Detect which cell encompasses the target text, then output its [x, y] center coordinate. 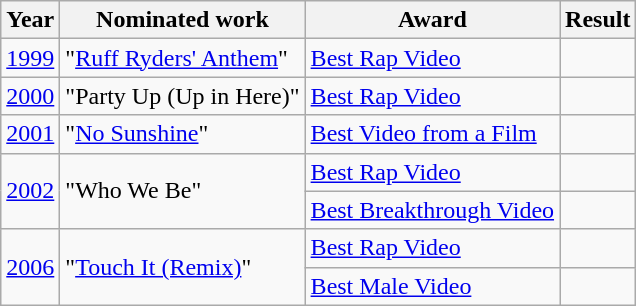
Award [432, 20]
"Touch It (Remix)" [182, 267]
"Party Up (Up in Here)" [182, 96]
Best Video from a Film [432, 134]
Nominated work [182, 20]
2000 [30, 96]
1999 [30, 58]
2001 [30, 134]
"Who We Be" [182, 191]
Year [30, 20]
Result [598, 20]
Best Breakthrough Video [432, 210]
"Ruff Ryders' Anthem" [182, 58]
"No Sunshine" [182, 134]
Best Male Video [432, 286]
2006 [30, 267]
2002 [30, 191]
